Pinpoint the cell where the given text exists, returning its (x, y) midpoint coordinate. 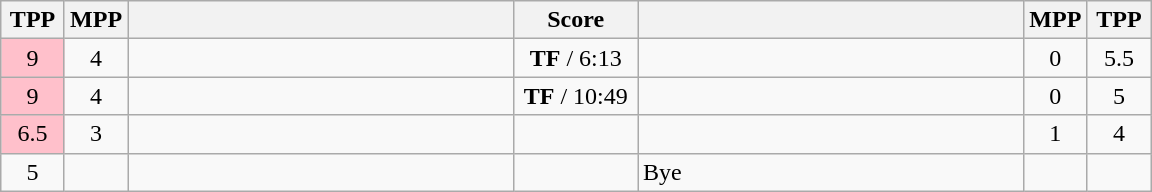
1 (1056, 134)
TF / 10:49 (576, 96)
5.5 (1119, 58)
Score (576, 20)
6.5 (33, 134)
3 (96, 134)
Bye (831, 172)
TF / 6:13 (576, 58)
